Extract the [X, Y] coordinate from the center of the cell holding the provided text.  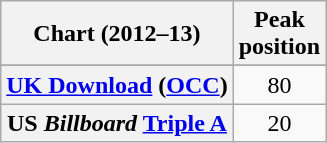
Chart (2012–13) [117, 34]
Peakposition [279, 34]
20 [279, 123]
UK Download (OCC) [117, 85]
80 [279, 85]
US Billboard Triple A [117, 123]
